Extract the [X, Y] coordinate from the center of the cell holding the provided text.  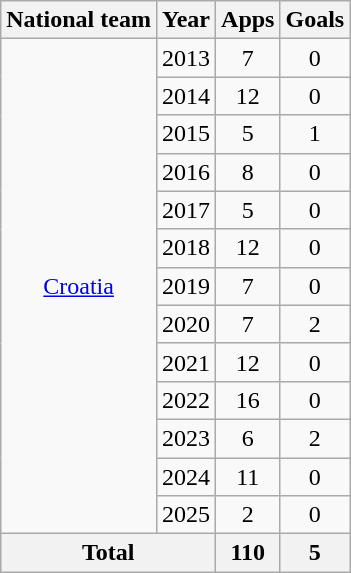
2019 [186, 286]
2016 [186, 172]
2021 [186, 362]
Goals [315, 20]
8 [248, 172]
2020 [186, 324]
Croatia [79, 286]
2024 [186, 477]
1 [315, 134]
National team [79, 20]
2014 [186, 96]
2023 [186, 438]
Year [186, 20]
110 [248, 553]
2022 [186, 400]
2017 [186, 210]
2025 [186, 515]
Apps [248, 20]
2013 [186, 58]
11 [248, 477]
16 [248, 400]
6 [248, 438]
2015 [186, 134]
Total [108, 553]
2018 [186, 248]
